Locate the cell with the specified text and output its [X, Y] center coordinate. 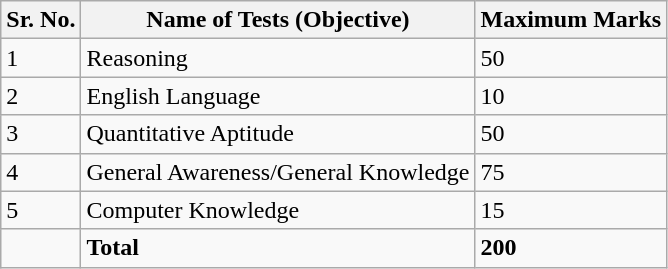
15 [571, 210]
200 [571, 248]
3 [41, 134]
10 [571, 96]
4 [41, 172]
Name of Tests (Objective) [278, 20]
Computer Knowledge [278, 210]
2 [41, 96]
English Language [278, 96]
Sr. No. [41, 20]
Quantitative Aptitude [278, 134]
Maximum Marks [571, 20]
5 [41, 210]
75 [571, 172]
General Awareness/General Knowledge [278, 172]
Total [278, 248]
1 [41, 58]
Reasoning [278, 58]
